Search for the cell housing the specified text and yield its [x, y] center coordinate. 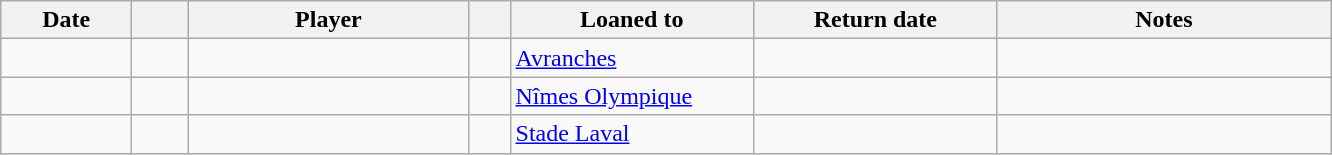
Player [328, 20]
Return date [876, 20]
Avranches [632, 58]
Date [66, 20]
Notes [1164, 20]
Stade Laval [632, 134]
Loaned to [632, 20]
Nîmes Olympique [632, 96]
